Find where the given text appears and provide that cell's center as (X, Y) coordinate. 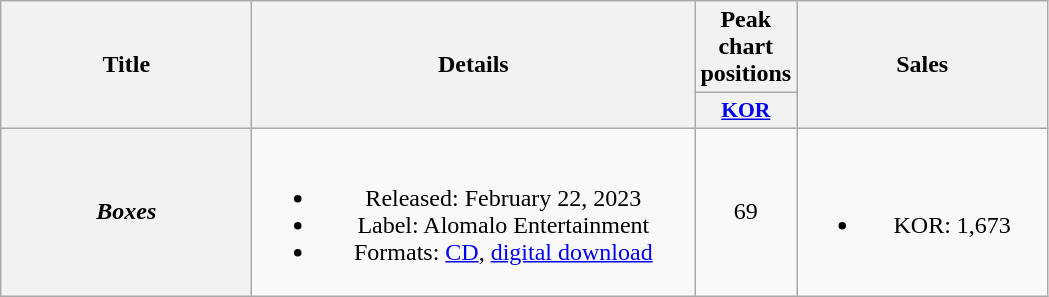
Released: February 22, 2023Label: Alomalo EntertainmentFormats: CD, digital download (474, 212)
Details (474, 65)
KOR (746, 111)
69 (746, 212)
Title (126, 65)
Boxes (126, 212)
Sales (922, 65)
KOR: 1,673 (922, 212)
Peak chart positions (746, 47)
